Return [x, y] of the center of cell containing provided text 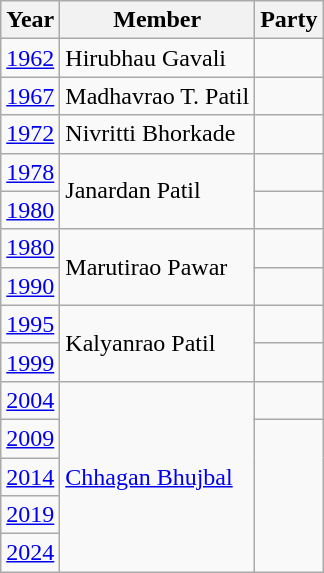
Madhavrao T. Patil [158, 96]
1962 [30, 58]
1978 [30, 172]
2024 [30, 553]
1972 [30, 134]
Kalyanrao Patil [158, 343]
1967 [30, 96]
2004 [30, 400]
2014 [30, 477]
Hirubhau Gavali [158, 58]
Marutirao Pawar [158, 267]
Member [158, 20]
Party [289, 20]
2009 [30, 438]
1999 [30, 362]
1990 [30, 286]
Janardan Patil [158, 191]
1995 [30, 324]
Chhagan Bhujbal [158, 476]
Nivritti Bhorkade [158, 134]
2019 [30, 515]
Year [30, 20]
